Locate the cell with the specified text and output its [x, y] center coordinate. 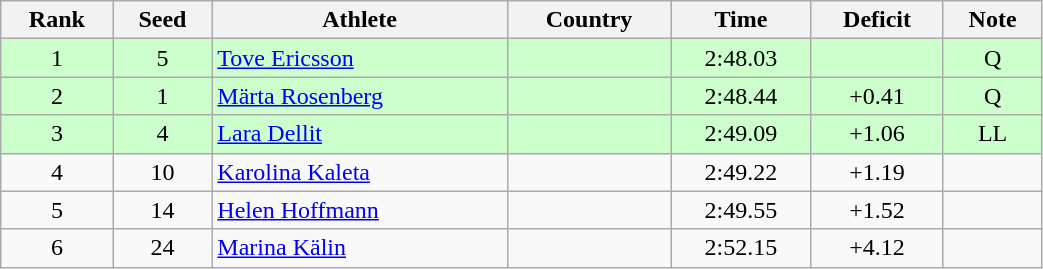
2:49.09 [741, 134]
+4.12 [877, 248]
14 [162, 210]
Tove Ericsson [360, 58]
2:52.15 [741, 248]
+1.19 [877, 172]
+0.41 [877, 96]
2 [57, 96]
Time [741, 20]
Karolina Kaleta [360, 172]
+1.06 [877, 134]
Rank [57, 20]
Lara Dellit [360, 134]
Seed [162, 20]
Athlete [360, 20]
Helen Hoffmann [360, 210]
6 [57, 248]
Note [992, 20]
10 [162, 172]
Deficit [877, 20]
Marina Kälin [360, 248]
+1.52 [877, 210]
2:48.44 [741, 96]
2:48.03 [741, 58]
24 [162, 248]
Country [589, 20]
2:49.55 [741, 210]
LL [992, 134]
Märta Rosenberg [360, 96]
3 [57, 134]
2:49.22 [741, 172]
